Return [x, y] of the center of cell containing provided text 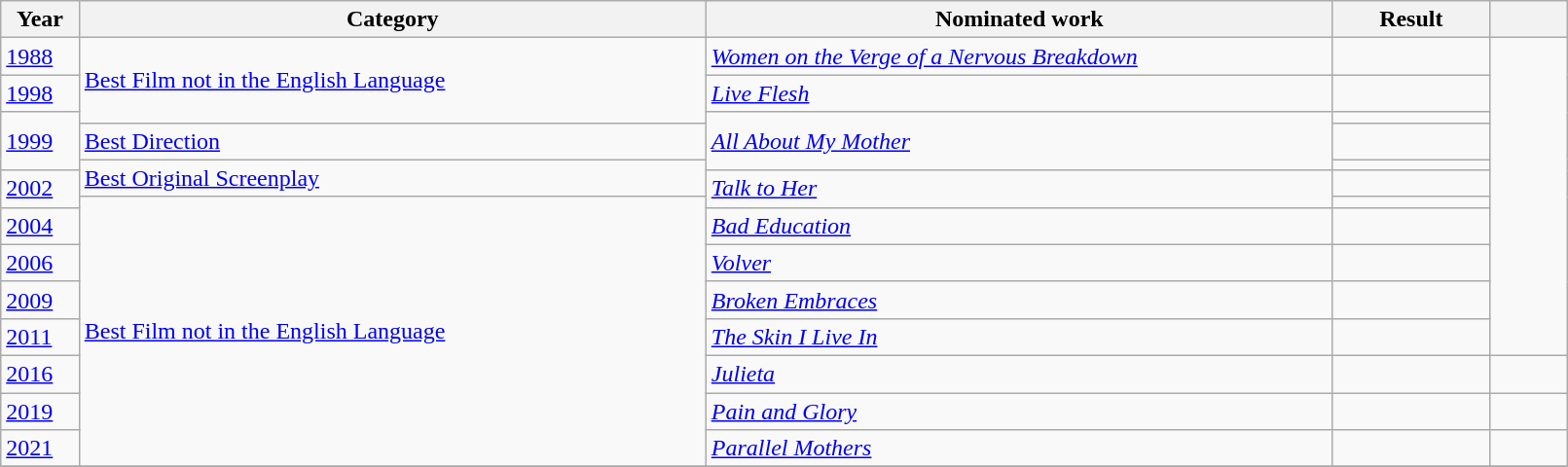
Category [392, 19]
Nominated work [1019, 19]
Broken Embraces [1019, 300]
Bad Education [1019, 226]
Best Direction [392, 141]
Parallel Mothers [1019, 449]
Live Flesh [1019, 93]
2016 [40, 374]
Julieta [1019, 374]
Volver [1019, 263]
Result [1411, 19]
2006 [40, 263]
2004 [40, 226]
1999 [40, 141]
1998 [40, 93]
All About My Mother [1019, 141]
The Skin I Live In [1019, 337]
Year [40, 19]
2002 [40, 189]
2019 [40, 412]
Talk to Her [1019, 189]
2021 [40, 449]
2011 [40, 337]
1988 [40, 56]
Best Original Screenplay [392, 178]
Women on the Verge of a Nervous Breakdown [1019, 56]
Pain and Glory [1019, 412]
2009 [40, 300]
